Provide the [x, y] coordinate of the cell's center where the given text is located.  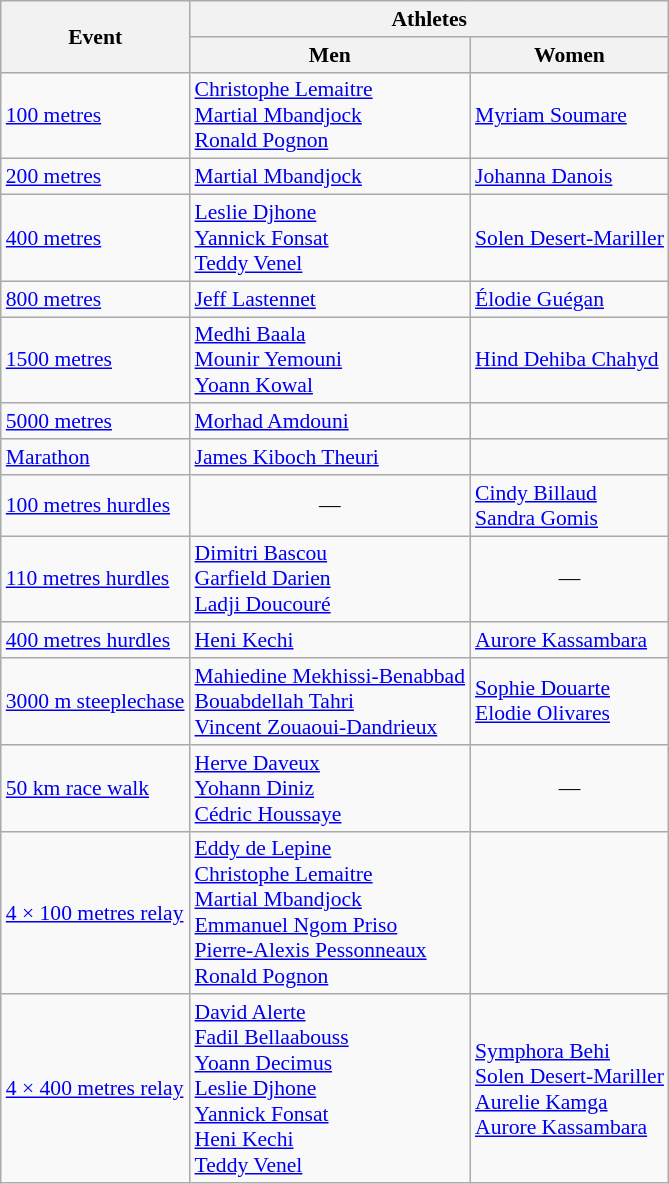
Myriam Soumare [570, 116]
800 metres [96, 299]
Mahiedine Mekhissi-BenabbadBouabdellah TahriVincent Zouaoui-Dandrieux [330, 702]
Women [570, 55]
100 metres [96, 116]
100 metres hurdles [96, 506]
Cindy BillaudSandra Gomis [570, 506]
3000 m steeplechase [96, 702]
110 metres hurdles [96, 580]
5000 metres [96, 422]
Élodie Guégan [570, 299]
Symphora BehiSolen Desert-MarillerAurelie KamgaAurore Kassambara [570, 1090]
Martial Mbandjock [330, 177]
Dimitri BascouGarfield DarienLadji Doucouré [330, 580]
200 metres [96, 177]
Eddy de LepineChristophe LemaitreMartial MbandjockEmmanuel Ngom PrisoPierre-Alexis PessonneauxRonald Pognon [330, 912]
Event [96, 36]
Solen Desert-Mariller [570, 238]
400 metres [96, 238]
4 × 400 metres relay [96, 1090]
4 × 100 metres relay [96, 912]
Leslie DjhoneYannick FonsatTeddy Venel [330, 238]
Hind Dehiba Chahyd [570, 360]
400 metres hurdles [96, 641]
Athletes [430, 19]
Men [330, 55]
James Kiboch Theuri [330, 457]
Morhad Amdouni [330, 422]
Marathon [96, 457]
Johanna Danois [570, 177]
1500 metres [96, 360]
Christophe LemaitreMartial MbandjockRonald Pognon [330, 116]
Sophie DouarteElodie Olivares [570, 702]
Medhi BaalaMounir YemouniYoann Kowal [330, 360]
50 km race walk [96, 788]
Jeff Lastennet [330, 299]
Herve DaveuxYohann DinizCédric Houssaye [330, 788]
Heni Kechi [330, 641]
Aurore Kassambara [570, 641]
David AlerteFadil BellaaboussYoann DecimusLeslie DjhoneYannick FonsatHeni KechiTeddy Venel [330, 1090]
